Find where the given text appears and provide that cell's center as [x, y] coordinate. 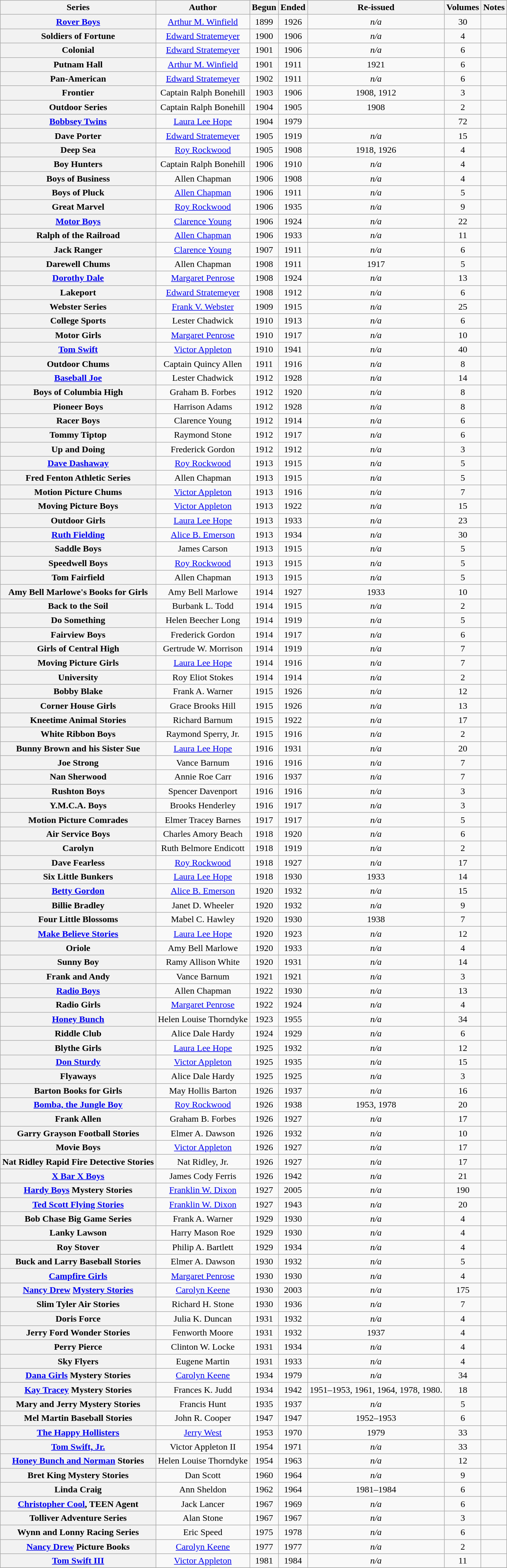
Roy Eliot Stokes [203, 677]
1981–1984 [376, 1489]
Don Sturdy [78, 1062]
Riddle Club [78, 1033]
Fenworth Moore [203, 1333]
2003 [293, 1290]
Four Little Blossoms [78, 920]
Annie Roe Carr [203, 777]
Elmer Tracey Barnes [203, 820]
Tom Swift [78, 349]
1953, 1978 [376, 1105]
Richard H. Stone [203, 1304]
Make Believe Stories [78, 934]
1981 [264, 1561]
Motor Boys [78, 221]
Doris Force [78, 1318]
Garry Grayson Football Stories [78, 1133]
Mabel C. Hawley [203, 920]
White Ribbon Boys [78, 734]
Great Marvel [78, 207]
Clinton W. Locke [203, 1347]
22 [463, 221]
John R. Cooper [203, 1418]
Dave Dashaway [78, 464]
Nan Sherwood [78, 777]
Julia K. Duncan [203, 1318]
Boys of Pluck [78, 193]
1918, 1926 [376, 150]
Brooks Henderley [203, 805]
Flyaways [78, 1076]
Raymond Stone [203, 435]
Six Little Bunkers [78, 877]
Moving Picture Boys [78, 506]
Corner House Girls [78, 706]
1936 [293, 1304]
Boys of Columbia High [78, 392]
1943 [293, 1204]
Sky Flyers [78, 1361]
Campfire Girls [78, 1276]
1978 [293, 1532]
Darewell Chums [78, 264]
1951–1953, 1961, 1964, 1978, 1980. [376, 1390]
1909 [264, 307]
Pan-American [78, 79]
23 [463, 520]
James Cody Ferris [203, 1176]
1952–1953 [376, 1418]
Outdoor Girls [78, 520]
1975 [264, 1532]
Grace Brooks Hill [203, 706]
Racer Boys [78, 421]
1953 [264, 1432]
Lanky Lawson [78, 1233]
Frank Allen [78, 1119]
1970 [293, 1432]
Ended [293, 7]
Buck and Larry Baseball Stories [78, 1261]
Janet D. Wheeler [203, 905]
Fred Fenton Athletic Series [78, 478]
Bunny Brown and his Sister Sue [78, 748]
Lakeport [78, 292]
Billie Bradley [78, 905]
25 [463, 307]
Kay Tracey Mystery Stories [78, 1390]
Outdoor Series [78, 107]
Jack Ranger [78, 250]
Tolliver Adventure Series [78, 1518]
72 [463, 121]
Charles Amory Beach [203, 834]
Colonial [78, 50]
Eric Speed [203, 1532]
16 [463, 1091]
Harrison Adams [203, 406]
Nancy Drew Mystery Stories [78, 1290]
Frontier [78, 93]
1984 [293, 1561]
Richard Barnum [203, 720]
Do Something [78, 620]
Boys of Business [78, 179]
Tommy Tiptop [78, 435]
Ted Scott Flying Stories [78, 1204]
Slim Tyler Air Stories [78, 1304]
1903 [264, 93]
Motion Picture Comrades [78, 820]
Barton Books for Girls [78, 1091]
Y.M.C.A. Boys [78, 805]
Frances K. Judd [203, 1390]
1941 [293, 349]
Girls of Central High [78, 649]
Raymond Sperry, Jr. [203, 734]
1969 [293, 1504]
Amy Bell Marlowe's Books for Girls [78, 592]
Radio Boys [78, 991]
Dave Fearless [78, 862]
Gertrude W. Morrison [203, 649]
James Carson [203, 549]
Bret King Mystery Stories [78, 1475]
Linda Craig [78, 1489]
1962 [264, 1489]
X Bar X Boys [78, 1176]
Blythe Girls [78, 1048]
18 [463, 1390]
Jerry Ford Wonder Stories [78, 1333]
Bob Chase Big Game Series [78, 1219]
Author [203, 7]
Air Service Boys [78, 834]
Dana Girls Mystery Stories [78, 1376]
Eugene Martin [203, 1361]
Re-issued [376, 7]
Sunny Boy [78, 962]
175 [463, 1290]
Ruth Fielding [78, 535]
Nat Ridley, Jr. [203, 1162]
Harry Mason Roe [203, 1233]
Tom Fairfield [78, 577]
Back to the Soil [78, 606]
Rover Boys [78, 22]
Honey Bunch and Norman Stories [78, 1461]
Soldiers of Fortune [78, 36]
Rushton Boys [78, 791]
Pioneer Boys [78, 406]
Dorothy Dale [78, 278]
Dan Scott [203, 1475]
Jack Lancer [203, 1504]
1960 [264, 1475]
Oriole [78, 948]
Jerry West [203, 1432]
Hardy Boys Mystery Stories [78, 1190]
21 [463, 1176]
Baseball Joe [78, 378]
College Sports [78, 321]
1902 [264, 79]
Francis Hunt [203, 1404]
Frank V. Webster [203, 307]
Ann Sheldon [203, 1489]
1907 [264, 250]
Burbank L. Todd [203, 606]
Boy Hunters [78, 164]
Bomba, the Jungle Boy [78, 1105]
Alan Stone [203, 1518]
Betty Gordon [78, 891]
The Happy Hollisters [78, 1432]
Fairview Boys [78, 635]
Spencer Davenport [203, 791]
Notes [494, 7]
Honey Bunch [78, 1019]
Speedwell Boys [78, 563]
Roy Stover [78, 1247]
Wynn and Lonny Racing Series [78, 1532]
Tom Swift, Jr. [78, 1447]
Volumes [463, 7]
Outdoor Chums [78, 364]
Ralph of the Railroad [78, 235]
Ruth Belmore Endicott [203, 848]
Dave Porter [78, 136]
Perry Pierce [78, 1347]
Movie Boys [78, 1148]
Deep Sea [78, 150]
Frank and Andy [78, 976]
Christopher Cool, TEEN Agent [78, 1504]
Saddle Boys [78, 549]
1955 [293, 1019]
Radio Girls [78, 1005]
Bobbsey Twins [78, 121]
Begun [264, 7]
Putnam Hall [78, 64]
Bobby Blake [78, 692]
Moving Picture Girls [78, 663]
Nat Ridley Rapid Fire Detective Stories [78, 1162]
1963 [293, 1461]
Mary and Jerry Mystery Stories [78, 1404]
Motion Picture Chums [78, 492]
Tom Swift III [78, 1561]
University [78, 677]
1971 [293, 1447]
Philip A. Bartlett [203, 1247]
Nancy Drew Picture Books [78, 1547]
40 [463, 349]
1899 [264, 22]
Motor Girls [78, 335]
190 [463, 1190]
1908, 1912 [376, 93]
May Hollis Barton [203, 1091]
Ramy Allison White [203, 962]
Up and Doing [78, 449]
Joe Strong [78, 763]
1900 [264, 36]
Series [78, 7]
Webster Series [78, 307]
Helen Beecher Long [203, 620]
2005 [293, 1190]
Victor Appleton II [203, 1447]
Captain Quincy Allen [203, 364]
Mel Martin Baseball Stories [78, 1418]
Kneetime Animal Stories [78, 720]
Carolyn [78, 848]
